Identify which cell holds the provided text, then report its [X, Y] central coordinate. 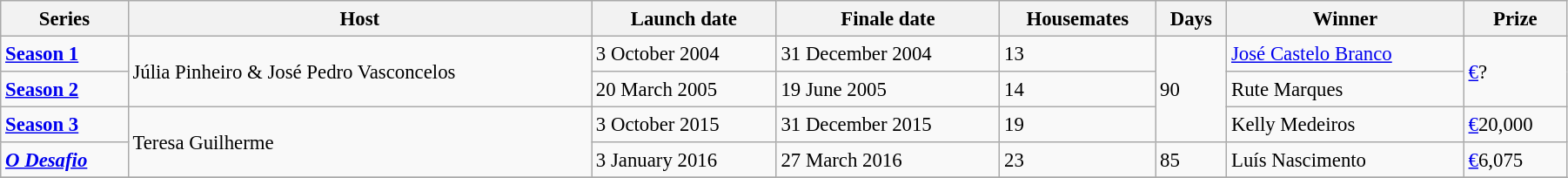
Júlia Pinheiro & José Pedro Vasconcelos [359, 72]
Kelly Medeiros [1345, 126]
31 December 2015 [888, 126]
27 March 2016 [888, 161]
Season 3 [64, 126]
19 [1077, 126]
€6,075 [1515, 161]
90 [1191, 90]
O Desafio [64, 161]
Season 1 [64, 54]
Days [1191, 19]
Prize [1515, 19]
85 [1191, 161]
Series [64, 19]
Winner [1345, 19]
€20,000 [1515, 126]
20 March 2005 [684, 89]
Finale date [888, 19]
Luís Nascimento [1345, 161]
Launch date [684, 19]
13 [1077, 54]
Host [359, 19]
19 June 2005 [888, 89]
3 October 2004 [684, 54]
31 December 2004 [888, 54]
Housemates [1077, 19]
3 October 2015 [684, 126]
José Castelo Branco [1345, 54]
3 January 2016 [684, 161]
Rute Marques [1345, 89]
14 [1077, 89]
23 [1077, 161]
Season 2 [64, 89]
€? [1515, 72]
Teresa Guilherme [359, 143]
